Capture the cell that displays the provided text and extract its (X, Y) central coordinate. 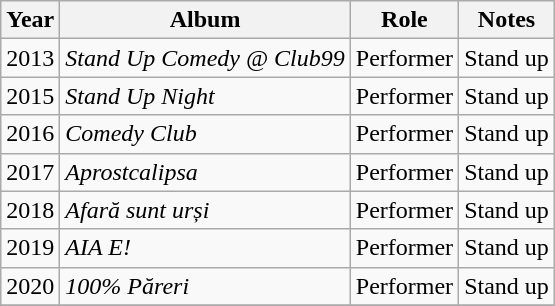
2019 (30, 248)
2017 (30, 172)
Afară sunt urși (205, 210)
AIA E! (205, 248)
Aprostcalipsa (205, 172)
Role (404, 20)
Notes (507, 20)
2018 (30, 210)
Album (205, 20)
Year (30, 20)
Comedy Club (205, 134)
2013 (30, 58)
Stand Up Comedy @ Club99 (205, 58)
2020 (30, 286)
Stand Up Night (205, 96)
2016 (30, 134)
2015 (30, 96)
100% Păreri (205, 286)
